Capture the cell that displays the provided text and extract its (x, y) central coordinate. 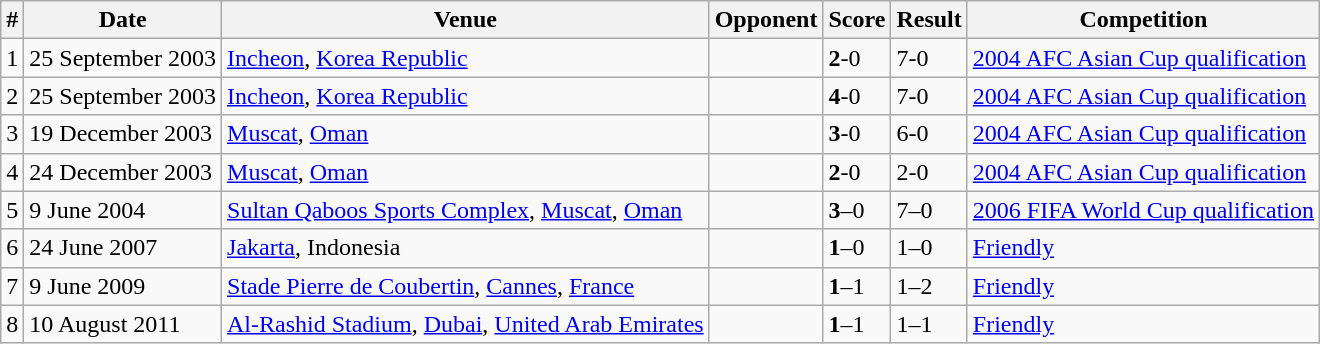
1–2 (929, 286)
10 August 2011 (123, 324)
Competition (1143, 20)
2 (12, 96)
Al-Rashid Stadium, Dubai, United Arab Emirates (466, 324)
Result (929, 20)
24 June 2007 (123, 248)
2006 FIFA World Cup qualification (1143, 210)
7–0 (929, 210)
6-0 (929, 134)
Date (123, 20)
24 December 2003 (123, 172)
3–0 (857, 210)
3-0 (857, 134)
19 December 2003 (123, 134)
Jakarta, Indonesia (466, 248)
8 (12, 324)
# (12, 20)
Opponent (766, 20)
7 (12, 286)
4 (12, 172)
3 (12, 134)
9 June 2009 (123, 286)
Score (857, 20)
Sultan Qaboos Sports Complex, Muscat, Oman (466, 210)
1 (12, 58)
6 (12, 248)
Stade Pierre de Coubertin, Cannes, France (466, 286)
Venue (466, 20)
9 June 2004 (123, 210)
5 (12, 210)
4-0 (857, 96)
